Capture the cell that displays the provided text and extract its (X, Y) central coordinate. 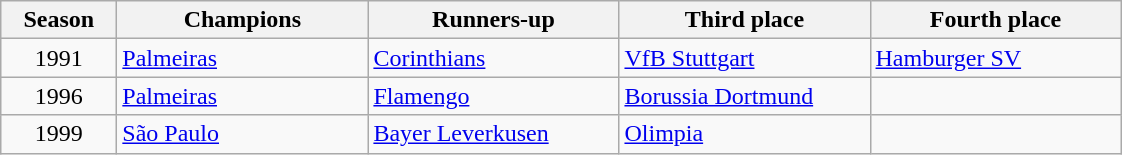
Champions (242, 20)
VfB Stuttgart (744, 58)
Olimpia (744, 134)
Borussia Dortmund (744, 96)
Runners-up (494, 20)
Third place (744, 20)
Fourth place (996, 20)
Flamengo (494, 96)
1996 (59, 96)
Hamburger SV (996, 58)
Corinthians (494, 58)
1991 (59, 58)
Bayer Leverkusen (494, 134)
1999 (59, 134)
Season (59, 20)
São Paulo (242, 134)
